For the text-containing cell, return its midpoint in (x, y) coordinate format. 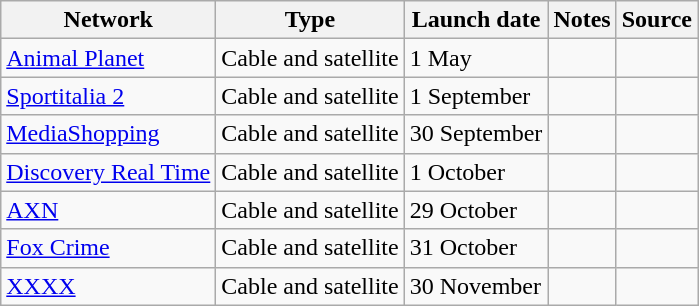
Source (656, 20)
XXXX (108, 286)
31 October (476, 248)
1 October (476, 172)
1 May (476, 58)
30 September (476, 134)
AXN (108, 210)
Launch date (476, 20)
1 September (476, 96)
MediaShopping (108, 134)
Animal Planet (108, 58)
Sportitalia 2 (108, 96)
Type (310, 20)
Fox Crime (108, 248)
Discovery Real Time (108, 172)
30 November (476, 286)
Notes (582, 20)
29 October (476, 210)
Network (108, 20)
